Pinpoint the cell where the given text exists, returning its [X, Y] midpoint coordinate. 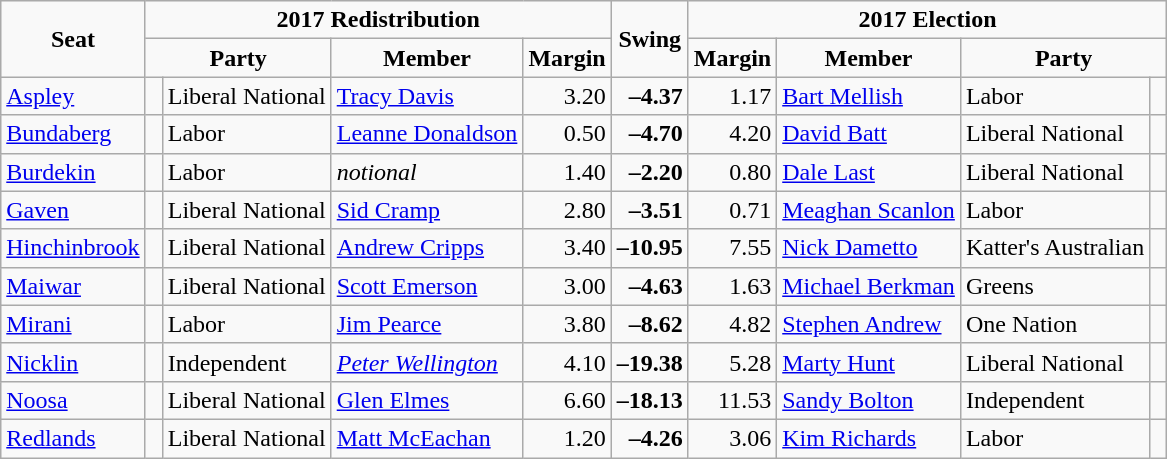
Sandy Bolton [869, 400]
Burdekin [73, 172]
4.20 [732, 134]
5.28 [732, 362]
Gaven [73, 210]
3.40 [567, 248]
Meaghan Scanlon [869, 210]
Nick Dametto [869, 248]
David Batt [869, 134]
Bart Mellish [869, 96]
Katter's Australian [1054, 248]
Hinchinbrook [73, 248]
3.00 [567, 286]
Stephen Andrew [869, 324]
–8.62 [650, 324]
1.40 [567, 172]
Leanne Donaldson [427, 134]
Glen Elmes [427, 400]
1.20 [567, 438]
0.71 [732, 210]
3.80 [567, 324]
–2.20 [650, 172]
1.63 [732, 286]
Redlands [73, 438]
Sid Cramp [427, 210]
Nicklin [73, 362]
One Nation [1054, 324]
Swing [650, 39]
Greens [1054, 286]
2017 Election [927, 20]
7.55 [732, 248]
Marty Hunt [869, 362]
–18.13 [650, 400]
–19.38 [650, 362]
3.06 [732, 438]
0.50 [567, 134]
Peter Wellington [427, 362]
2017 Redistribution [378, 20]
3.20 [567, 96]
Aspley [73, 96]
Scott Emerson [427, 286]
Tracy Davis [427, 96]
4.82 [732, 324]
Maiwar [73, 286]
6.60 [567, 400]
2.80 [567, 210]
Andrew Cripps [427, 248]
Jim Pearce [427, 324]
Mirani [73, 324]
Dale Last [869, 172]
Kim Richards [869, 438]
–10.95 [650, 248]
0.80 [732, 172]
Michael Berkman [869, 286]
1.17 [732, 96]
Seat [73, 39]
Matt McEachan [427, 438]
–4.63 [650, 286]
notional [427, 172]
–3.51 [650, 210]
Noosa [73, 400]
–4.37 [650, 96]
4.10 [567, 362]
Bundaberg [73, 134]
11.53 [732, 400]
–4.70 [650, 134]
–4.26 [650, 438]
